For the text-containing cell, return its midpoint in [X, Y] coordinate format. 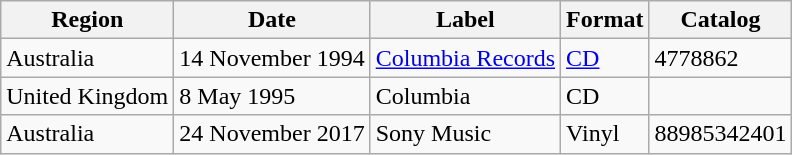
Label [465, 20]
8 May 1995 [272, 96]
14 November 1994 [272, 58]
88985342401 [720, 134]
Columbia [465, 96]
Format [605, 20]
Vinyl [605, 134]
Region [88, 20]
4778862 [720, 58]
Date [272, 20]
Columbia Records [465, 58]
24 November 2017 [272, 134]
Sony Music [465, 134]
United Kingdom [88, 96]
Catalog [720, 20]
